Return the [X, Y] coordinate for the center point of the cell that contains the specified text.  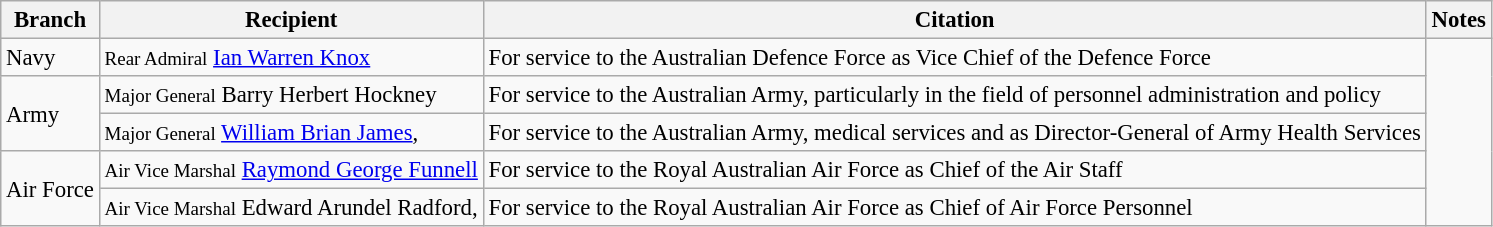
Notes [1458, 20]
Citation [954, 20]
Major General Barry Herbert Hockney [291, 95]
For service to the Australian Defence Force as Vice Chief of the Defence Force [954, 58]
For service to the Royal Australian Air Force as Chief of Air Force Personnel [954, 208]
For service to the Royal Australian Air Force as Chief of the Air Staff [954, 170]
Branch [50, 20]
Air Vice Marshal Raymond George Funnell [291, 170]
Air Vice Marshal Edward Arundel Radford, [291, 208]
Recipient [291, 20]
Army [50, 114]
Rear Admiral Ian Warren Knox [291, 58]
Navy [50, 58]
Air Force [50, 188]
For service to the Australian Army, medical services and as Director-General of Army Health Services [954, 133]
For service to the Australian Army, particularly in the field of personnel administration and policy [954, 95]
Major General William Brian James, [291, 133]
